Scan for the cell matching the given text and deliver its [X, Y] coordinate at center. 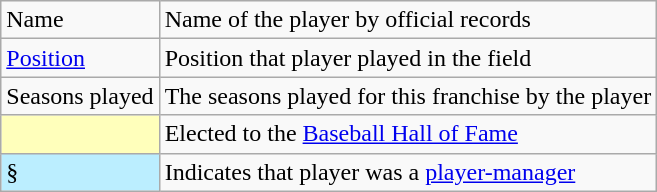
Position that player played in the field [408, 58]
Position [80, 58]
The seasons played for this franchise by the player [408, 96]
Elected to the Baseball Hall of Fame [408, 134]
Name [80, 20]
Indicates that player was a player-manager [408, 172]
Name of the player by official records [408, 20]
§ [80, 172]
Seasons played [80, 96]
